Search for the cell housing the specified text and yield its (x, y) center coordinate. 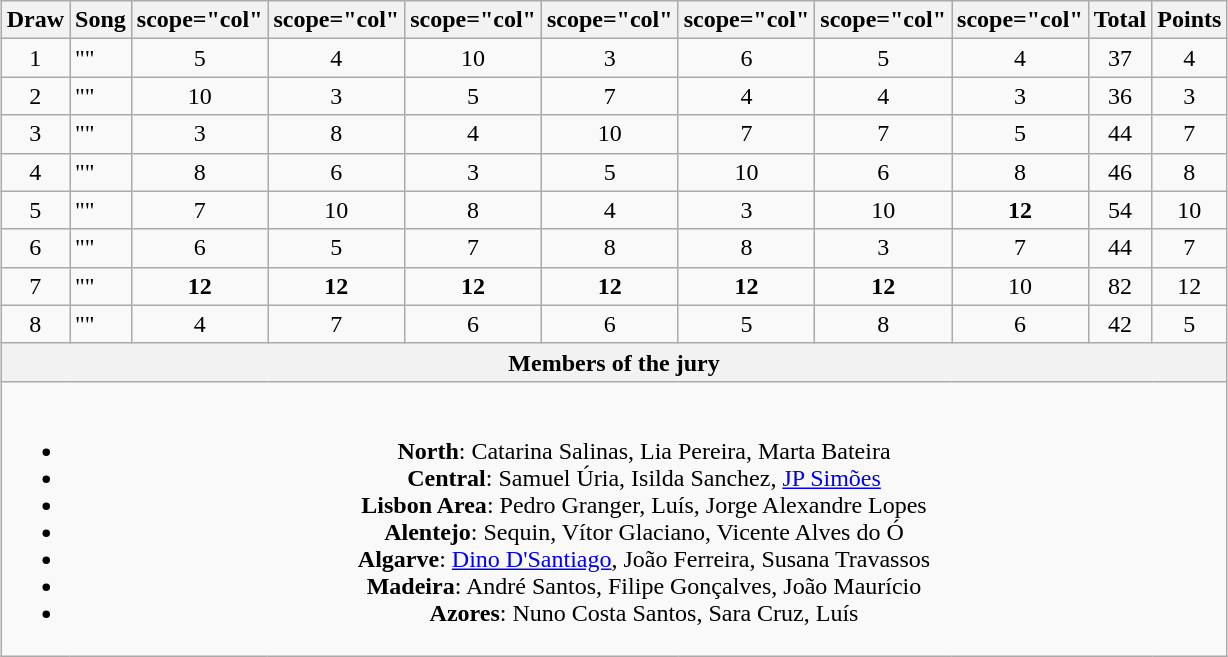
37 (1120, 58)
Members of the jury (614, 362)
Draw (35, 20)
82 (1120, 286)
36 (1120, 96)
2 (35, 96)
54 (1120, 210)
42 (1120, 324)
1 (35, 58)
Total (1120, 20)
Song (101, 20)
Points (1190, 20)
46 (1120, 172)
